Detect which cell encompasses the target text, then output its (X, Y) center coordinate. 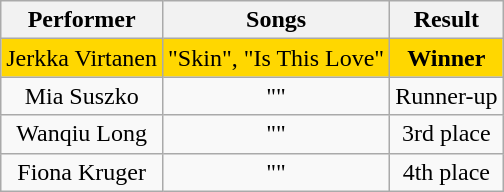
Jerkka Virtanen (82, 58)
3rd place (446, 134)
Fiona Kruger (82, 172)
Winner (446, 58)
"Skin", "Is This Love" (276, 58)
Result (446, 20)
Wanqiu Long (82, 134)
Performer (82, 20)
Runner-up (446, 96)
4th place (446, 172)
Songs (276, 20)
Mia Suszko (82, 96)
